Detect which cell encompasses the target text, then output its [X, Y] center coordinate. 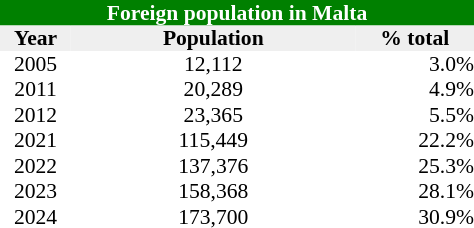
2011 [36, 89]
Foreign population in Malta [237, 13]
4.9% [414, 89]
2023 [36, 191]
22.2% [414, 141]
23,365 [213, 115]
2012 [36, 115]
2022 [36, 166]
20,289 [213, 89]
28.1% [414, 191]
% total [414, 39]
137,376 [213, 166]
158,368 [213, 191]
Year [36, 39]
25.3% [414, 166]
3.0% [414, 64]
2005 [36, 64]
12,112 [213, 64]
115,449 [213, 141]
2021 [36, 141]
Population [213, 39]
5.5% [414, 115]
